Pinpoint the cell where the given text exists, returning its (X, Y) midpoint coordinate. 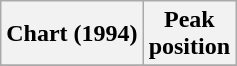
Chart (1994) (72, 34)
Peak position (189, 34)
